Detect which cell encompasses the target text, then output its [x, y] center coordinate. 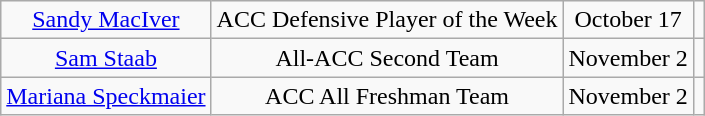
Mariana Speckmaier [106, 96]
Sandy MacIver [106, 20]
October 17 [628, 20]
Sam Staab [106, 58]
ACC Defensive Player of the Week [387, 20]
ACC All Freshman Team [387, 96]
All-ACC Second Team [387, 58]
